Identify which cell holds the provided text, then report its [x, y] central coordinate. 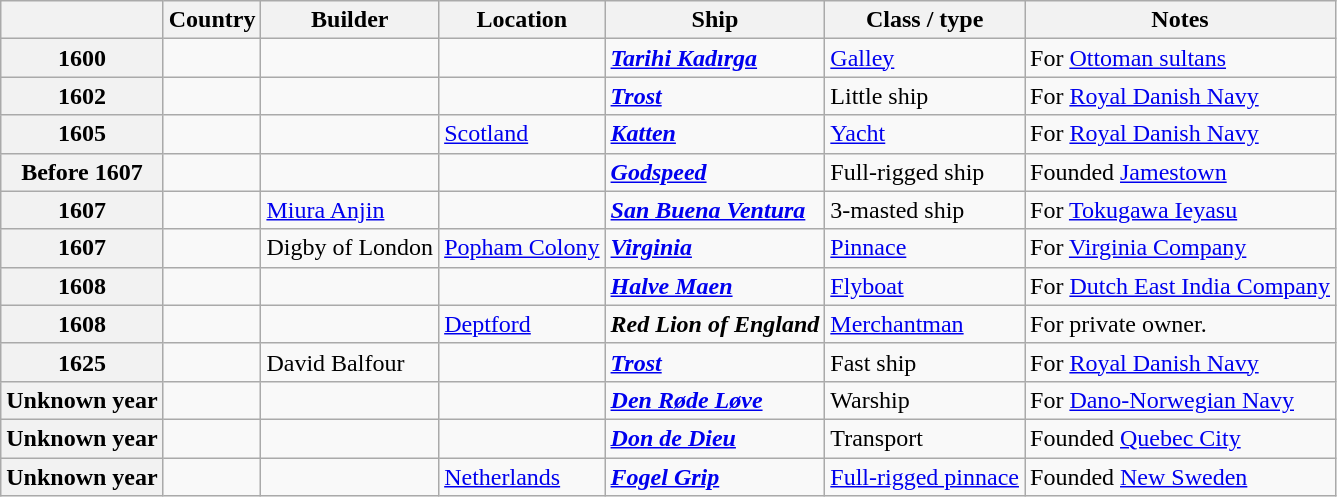
Galley [925, 58]
Scotland [522, 134]
Full-rigged ship [925, 172]
For Ottoman sultans [1180, 58]
For Dano-Norwegian Navy [1180, 400]
For Tokugawa Ieyasu [1180, 210]
3-masted ship [925, 210]
1602 [82, 96]
Before 1607 [82, 172]
1600 [82, 58]
Red Lion of England [715, 324]
David Balfour [350, 362]
Warship [925, 400]
Flyboat [925, 286]
1605 [82, 134]
Builder [350, 20]
Godspeed [715, 172]
Popham Colony [522, 248]
Virginia [715, 248]
For Virginia Company [1180, 248]
Don de Dieu [715, 438]
Location [522, 20]
Deptford [522, 324]
Founded Quebec City [1180, 438]
Fast ship [925, 362]
Katten [715, 134]
Class / type [925, 20]
For Dutch East India Company [1180, 286]
Ship [715, 20]
1625 [82, 362]
Digby of London [350, 248]
Founded New Sweden [1180, 477]
Den Røde Løve [715, 400]
Yacht [925, 134]
Full-rigged pinnace [925, 477]
Fogel Grip [715, 477]
Netherlands [522, 477]
Transport [925, 438]
Merchantman [925, 324]
Pinnace [925, 248]
Tarihi Kadırga [715, 58]
Little ship [925, 96]
Country [212, 20]
Founded Jamestown [1180, 172]
Miura Anjin [350, 210]
San Buena Ventura [715, 210]
For private owner. [1180, 324]
Notes [1180, 20]
Halve Maen [715, 286]
